Return the [X, Y] coordinate for the center point of the cell that contains the specified text.  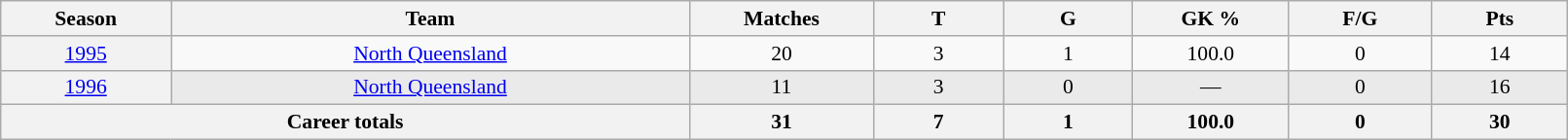
16 [1500, 87]
Season [86, 18]
7 [938, 122]
F/G [1361, 18]
T [938, 18]
20 [781, 53]
1995 [86, 53]
1996 [86, 87]
G [1069, 18]
GK % [1211, 18]
30 [1500, 122]
Team [430, 18]
11 [781, 87]
14 [1500, 53]
31 [781, 122]
Matches [781, 18]
Pts [1500, 18]
— [1211, 87]
Career totals [346, 122]
